Search for the cell housing the specified text and yield its (X, Y) center coordinate. 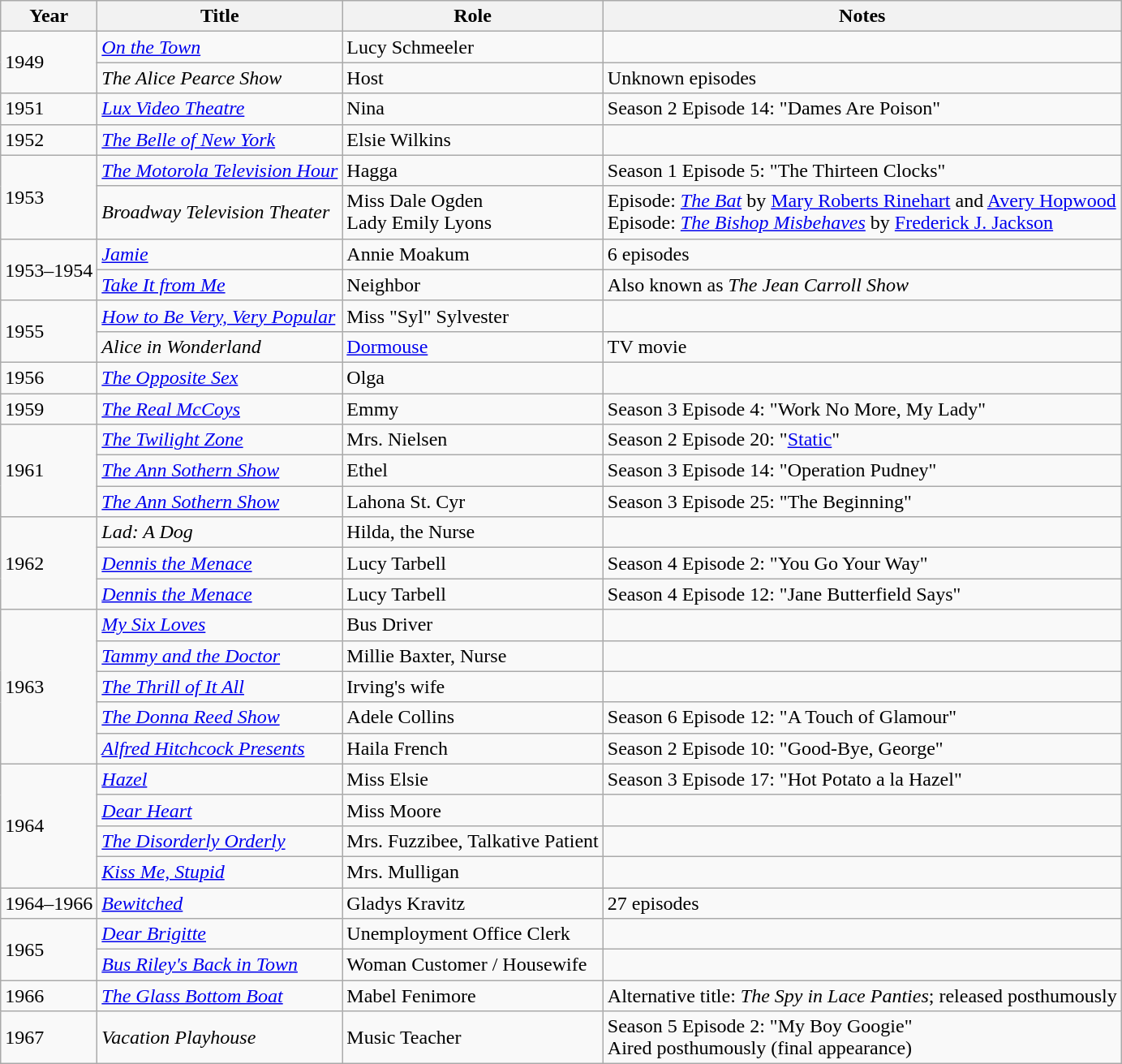
1966 (49, 996)
On the Town (220, 47)
The Opposite Sex (220, 377)
1964 (49, 825)
Miss "Syl" Sylvester (473, 316)
1963 (49, 687)
Gladys Kravitz (473, 903)
Miss Dale OgdenLady Emily Lyons (473, 213)
The Twilight Zone (220, 440)
Season 5 Episode 2: "My Boy Googie"Aired posthumously (final appearance) (862, 1037)
Jamie (220, 254)
Kiss Me, Stupid (220, 872)
My Six Loves (220, 625)
The Real McCoys (220, 408)
Season 3 Episode 4: "Work No More, My Lady" (862, 408)
Tammy and the Doctor (220, 656)
Season 3 Episode 17: "Hot Potato a la Hazel" (862, 779)
Woman Customer / Housewife (473, 965)
1949 (49, 62)
The Belle of New York (220, 140)
Lahona St. Cyr (473, 502)
Notes (862, 16)
Adele Collins (473, 717)
1953 (49, 196)
6 episodes (862, 254)
1965 (49, 950)
Mrs. Mulligan (473, 872)
Season 4 Episode 2: "You Go Your Way" (862, 563)
How to Be Very, Very Popular (220, 316)
Bus Riley's Back in Town (220, 965)
1951 (49, 109)
TV movie (862, 347)
1962 (49, 563)
The Glass Bottom Boat (220, 996)
Alfred Hitchcock Presents (220, 748)
The Donna Reed Show (220, 717)
Take It from Me (220, 285)
Episode: The Bat by Mary Roberts Rinehart and Avery HopwoodEpisode: The Bishop Misbehaves by Frederick J. Jackson (862, 213)
Unknown episodes (862, 78)
Dear Heart (220, 810)
1964–1966 (49, 903)
Ethel (473, 471)
Host (473, 78)
Also known as The Jean Carroll Show (862, 285)
27 episodes (862, 903)
1955 (49, 331)
The Thrill of It All (220, 687)
Season 2 Episode 20: "Static" (862, 440)
Miss Moore (473, 810)
Neighbor (473, 285)
Mabel Fenimore (473, 996)
Hagga (473, 170)
Role (473, 16)
Hazel (220, 779)
1952 (49, 140)
Lucy Schmeeler (473, 47)
1956 (49, 377)
Lux Video Theatre (220, 109)
1961 (49, 471)
Vacation Playhouse (220, 1037)
Title (220, 16)
Season 3 Episode 25: "The Beginning" (862, 502)
Season 2 Episode 14: "Dames Are Poison" (862, 109)
Season 2 Episode 10: "Good-Bye, George" (862, 748)
The Motorola Television Hour (220, 170)
Haila French (473, 748)
1959 (49, 408)
Alternative title: The Spy in Lace Panties; released posthumously (862, 996)
Olga (473, 377)
Dear Brigitte (220, 934)
1967 (49, 1037)
Bus Driver (473, 625)
Season 3 Episode 14: "Operation Pudney" (862, 471)
Annie Moakum (473, 254)
Lad: A Dog (220, 532)
1953–1954 (49, 269)
Elsie Wilkins (473, 140)
Season 4 Episode 12: "Jane Butterfield Says" (862, 594)
The Alice Pearce Show (220, 78)
Nina (473, 109)
Mrs. Nielsen (473, 440)
Music Teacher (473, 1037)
Season 6 Episode 12: "A Touch of Glamour" (862, 717)
Mrs. Fuzzibee, Talkative Patient (473, 841)
Hilda, the Nurse (473, 532)
Year (49, 16)
Dormouse (473, 347)
Unemployment Office Clerk (473, 934)
Irving's wife (473, 687)
The Disorderly Orderly (220, 841)
Emmy (473, 408)
Bewitched (220, 903)
Millie Baxter, Nurse (473, 656)
Season 1 Episode 5: "The Thirteen Clocks" (862, 170)
Broadway Television Theater (220, 213)
Miss Elsie (473, 779)
Alice in Wonderland (220, 347)
